Capture the cell that displays the provided text and extract its (X, Y) central coordinate. 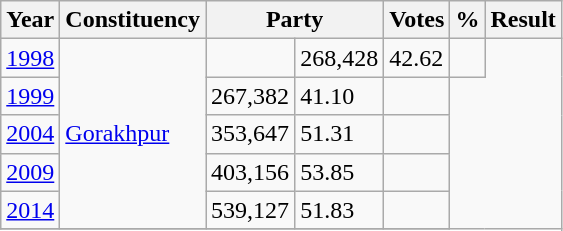
53.85 (340, 172)
267,382 (250, 96)
1999 (30, 96)
403,156 (250, 172)
51.83 (340, 210)
Party (295, 20)
2009 (30, 172)
% (468, 20)
Year (30, 20)
Gorakhpur (133, 134)
1998 (30, 58)
2004 (30, 134)
539,127 (250, 210)
2014 (30, 210)
42.62 (417, 58)
Votes (417, 20)
Constituency (133, 20)
353,647 (250, 134)
268,428 (340, 58)
41.10 (340, 96)
51.31 (340, 134)
Result (523, 20)
